Pinpoint the cell where the given text exists, returning its (X, Y) midpoint coordinate. 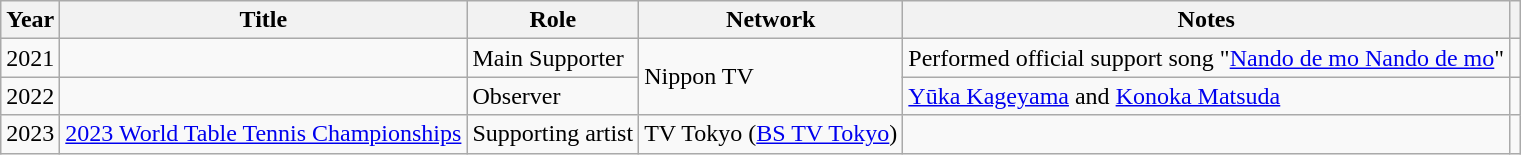
2021 (30, 58)
Year (30, 20)
2022 (30, 96)
Notes (1206, 20)
TV Tokyo (BS TV Tokyo) (771, 134)
2023 World Table Tennis Championships (264, 134)
Network (771, 20)
Yūka Kageyama and Konoka Matsuda (1206, 96)
Role (553, 20)
Main Supporter (553, 58)
Title (264, 20)
2023 (30, 134)
Supporting artist (553, 134)
Nippon TV (771, 77)
Observer (553, 96)
Performed official support song "Nando de mo Nando de mo" (1206, 58)
